Search for the cell housing the specified text and yield its (X, Y) center coordinate. 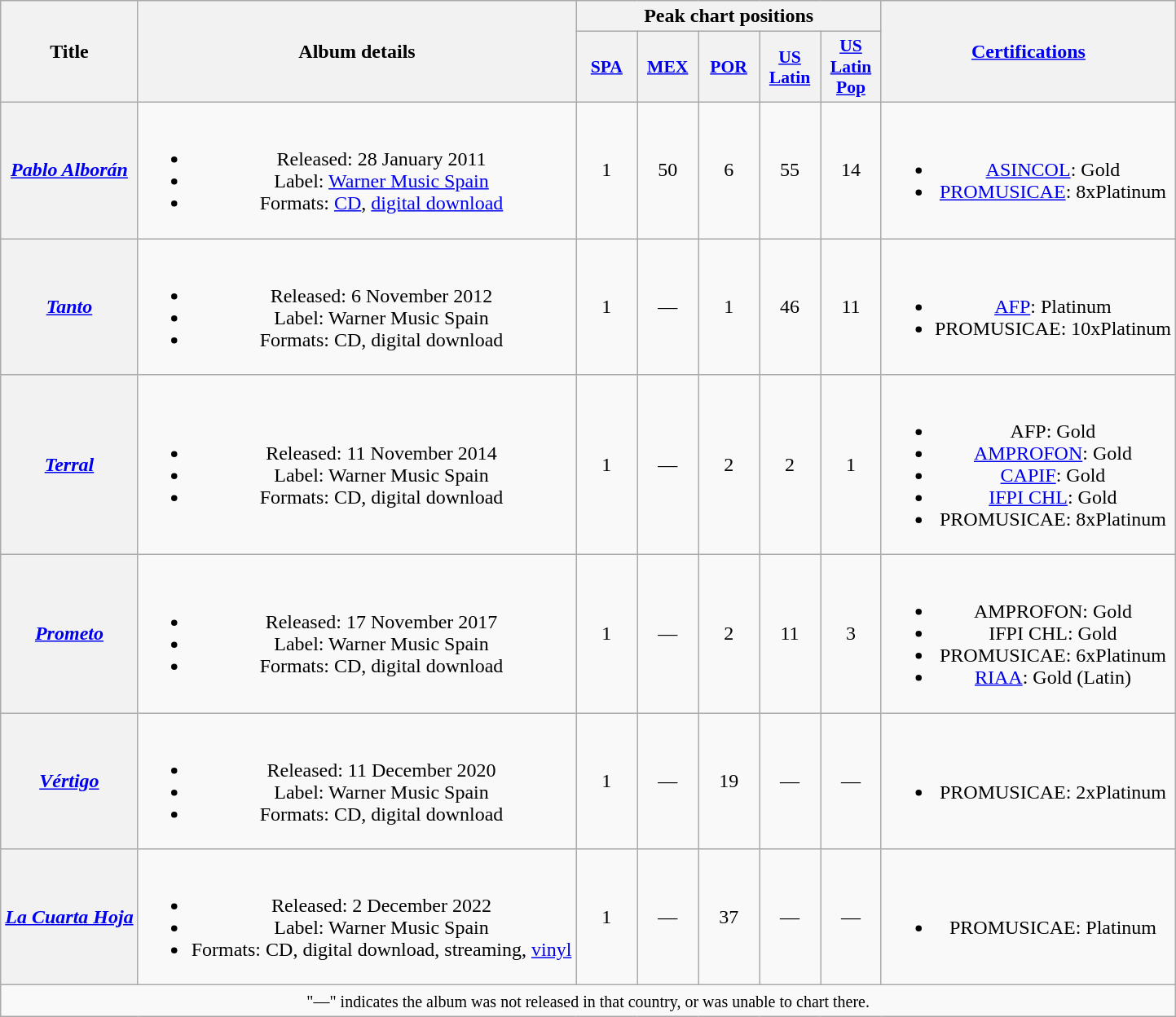
AFP: GoldAMPROFON: GoldCAPIF: GoldIFPI CHL: GoldPROMUSICAE: 8xPlatinum (1028, 464)
Peak chart positions (729, 16)
Released: 11 December 2020Label: Warner Music SpainFormats: CD, digital download (357, 781)
Released: 2 December 2022Label: Warner Music SpainFormats: CD, digital download, streaming, vinyl (357, 918)
ASINCOL: GoldPROMUSICAE: 8xPlatinum (1028, 169)
46 (791, 306)
SPA (606, 67)
55 (791, 169)
Released: 11 November 2014Label: Warner Music SpainFormats: CD, digital download (357, 464)
19 (729, 781)
USLatin (791, 67)
AFP: PlatinumPROMUSICAE: 10xPlatinum (1028, 306)
14 (851, 169)
MEX (668, 67)
Released: 17 November 2017Label: Warner Music SpainFormats: CD, digital download (357, 634)
Released: 6 November 2012Label: Warner Music SpainFormats: CD, digital download (357, 306)
37 (729, 918)
PROMUSICAE: Platinum (1028, 918)
Certifications (1028, 52)
POR (729, 67)
AMPROFON: GoldIFPI CHL: GoldPROMUSICAE: 6xPlatinumRIAA: Gold (Latin) (1028, 634)
Terral (69, 464)
50 (668, 169)
"—" indicates the album was not released in that country, or was unable to chart there. (588, 1001)
3 (851, 634)
PROMUSICAE: 2xPlatinum (1028, 781)
Title (69, 52)
Pablo Alborán (69, 169)
Released: 28 January 2011Label: Warner Music SpainFormats: CD, digital download (357, 169)
6 (729, 169)
Prometo (69, 634)
USLatin Pop (851, 67)
Tanto (69, 306)
Vértigo (69, 781)
La Cuarta Hoja (69, 918)
Album details (357, 52)
